Determine the [x, y] coordinate at the center of the cell enclosing the given text.  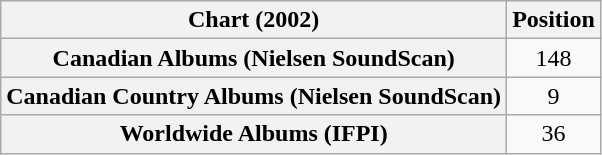
Canadian Country Albums (Nielsen SoundScan) [254, 96]
Position [554, 20]
Worldwide Albums (IFPI) [254, 134]
Chart (2002) [254, 20]
9 [554, 96]
Canadian Albums (Nielsen SoundScan) [254, 58]
148 [554, 58]
36 [554, 134]
